Identify which cell holds the provided text, then report its [x, y] central coordinate. 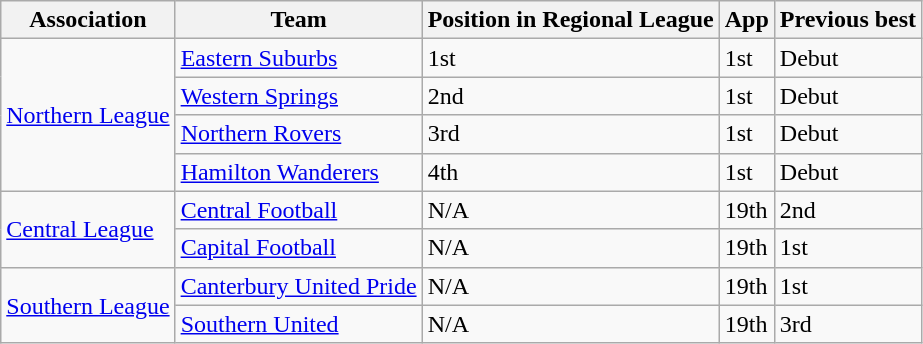
Hamilton Wanderers [298, 172]
Team [298, 20]
Southern League [88, 305]
Capital Football [298, 248]
Previous best [848, 20]
Eastern Suburbs [298, 58]
App [746, 20]
Southern United [298, 324]
Northern League [88, 115]
Northern Rovers [298, 134]
Central Football [298, 210]
Central League [88, 229]
Position in Regional League [570, 20]
Western Springs [298, 96]
Canterbury United Pride [298, 286]
4th [570, 172]
Association [88, 20]
